Return [x, y] of the center of cell containing provided text 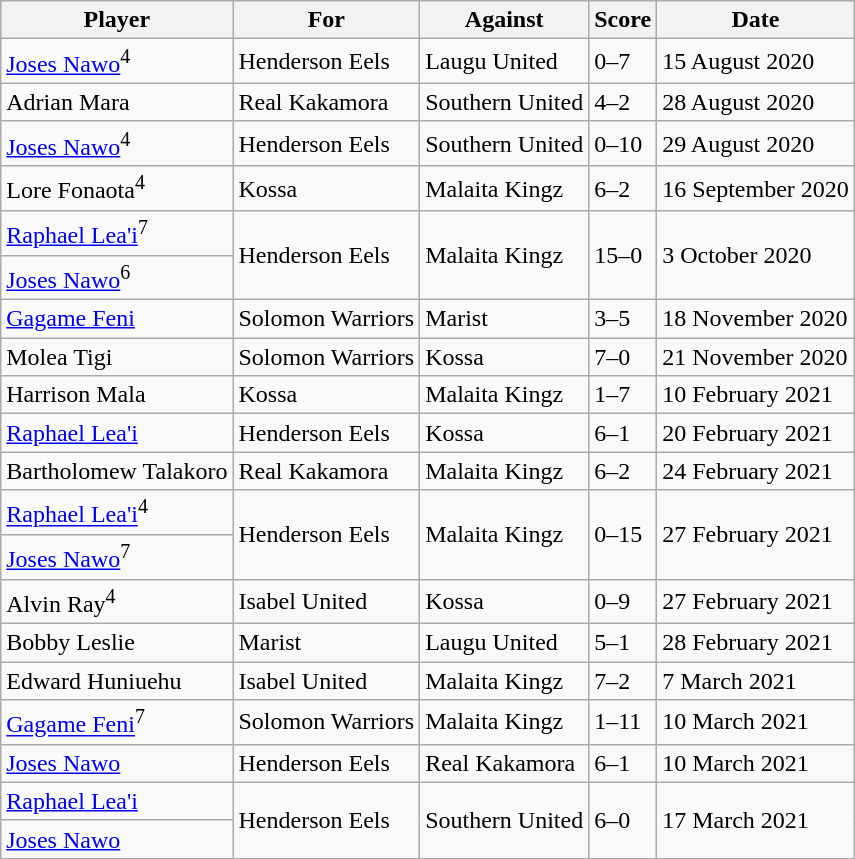
Raphael Lea'i7 [117, 234]
17 March 2021 [756, 820]
7 March 2021 [756, 681]
Gagame Feni [117, 319]
Adrian Mara [117, 102]
20 February 2021 [756, 433]
Harrison Mala [117, 395]
1–7 [623, 395]
15–0 [623, 256]
7–0 [623, 357]
6–0 [623, 820]
Lore Fonaota4 [117, 188]
0–15 [623, 534]
10 February 2021 [756, 395]
28 August 2020 [756, 102]
28 February 2021 [756, 643]
Bartholomew Talakoro [117, 471]
Joses Nawo6 [117, 278]
7–2 [623, 681]
0–7 [623, 62]
29 August 2020 [756, 144]
Player [117, 20]
1–11 [623, 722]
Gagame Feni7 [117, 722]
0–9 [623, 602]
Joses Nawo7 [117, 558]
3–5 [623, 319]
Edward Huniuehu [117, 681]
Date [756, 20]
15 August 2020 [756, 62]
4–2 [623, 102]
Bobby Leslie [117, 643]
21 November 2020 [756, 357]
Alvin Ray4 [117, 602]
Against [504, 20]
Molea Tigi [117, 357]
3 October 2020 [756, 256]
16 September 2020 [756, 188]
0–10 [623, 144]
Score [623, 20]
For [326, 20]
24 February 2021 [756, 471]
5–1 [623, 643]
18 November 2020 [756, 319]
Raphael Lea'i4 [117, 512]
